Output the [x, y] coordinate of the center of the cell containing the given text.  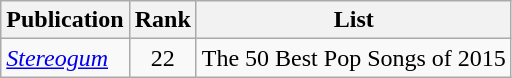
List [354, 20]
Rank [162, 20]
Stereogum [65, 58]
Publication [65, 20]
The 50 Best Pop Songs of 2015 [354, 58]
22 [162, 58]
